Return [x, y] of the center of cell containing provided text 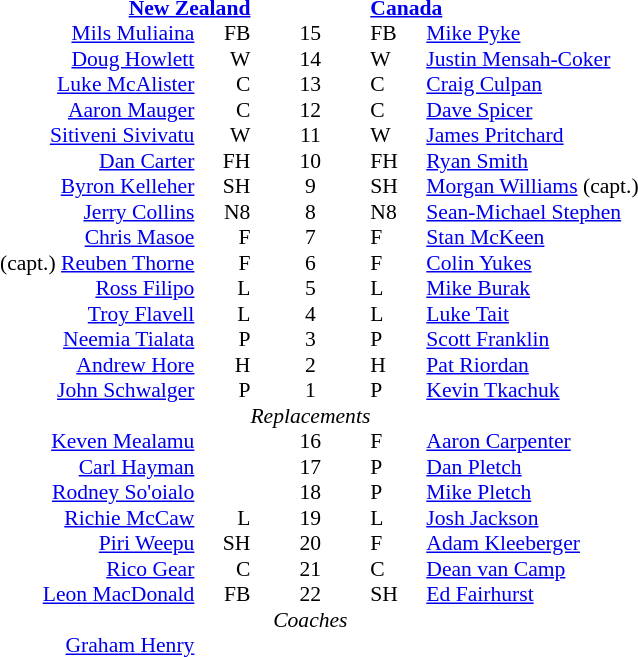
6 [310, 263]
15 [310, 33]
18 [310, 493]
11 [310, 135]
Coaches [310, 620]
3 [310, 339]
8 [310, 212]
5 [310, 289]
19 [310, 518]
21 [310, 569]
10 [310, 161]
12 [310, 110]
2 [310, 365]
20 [310, 543]
9 [310, 187]
Replacements [310, 416]
7 [310, 237]
14 [310, 59]
17 [310, 467]
1 [310, 391]
16 [310, 441]
22 [310, 595]
4 [310, 314]
13 [310, 85]
